For the text-containing cell, return its midpoint in (x, y) coordinate format. 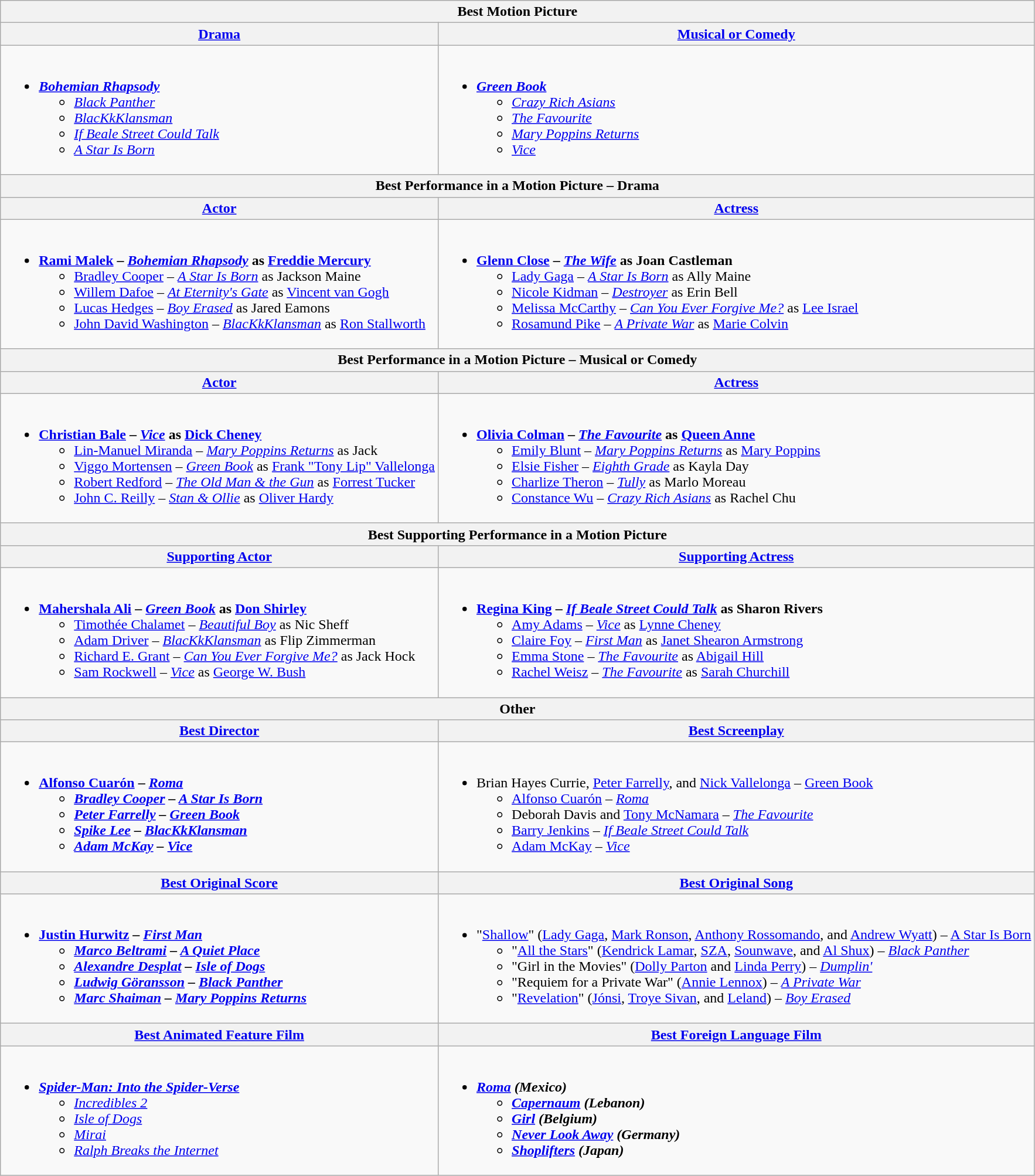
Bohemian RhapsodyBlack PantherBlacKkKlansmanIf Beale Street Could TalkA Star Is Born (219, 110)
Best Foreign Language Film (736, 1035)
Spider-Man: Into the Spider-VerseIncredibles 2Isle of DogsMiraiRalph Breaks the Internet (219, 1110)
Best Original Song (736, 883)
Green BookCrazy Rich AsiansThe FavouriteMary Poppins ReturnsVice (736, 110)
Other (517, 709)
Drama (219, 34)
Best Motion Picture (517, 12)
Alfonso Cuarón – RomaBradley Cooper – A Star Is BornPeter Farrelly – Green BookSpike Lee – BlacKkKlansmanAdam McKay – Vice (219, 807)
Supporting Actress (736, 556)
Best Performance in a Motion Picture – Drama (517, 186)
Musical or Comedy (736, 34)
Best Animated Feature Film (219, 1035)
Roma (Mexico)Capernaum (Lebanon)Girl (Belgium)Never Look Away (Germany)Shoplifters (Japan) (736, 1110)
Supporting Actor (219, 556)
Best Supporting Performance in a Motion Picture (517, 534)
Best Original Score (219, 883)
Best Performance in a Motion Picture – Musical or Comedy (517, 360)
Best Screenplay (736, 731)
Best Director (219, 731)
